Find where the given text appears and provide that cell's center as [X, Y] coordinate. 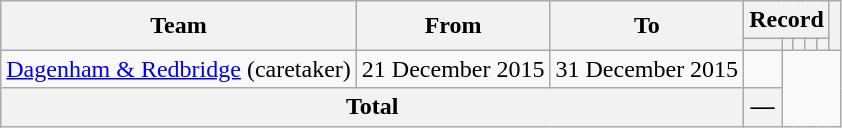
Total [372, 107]
21 December 2015 [453, 69]
To [647, 26]
31 December 2015 [647, 69]
From [453, 26]
— [763, 107]
Team [179, 26]
Dagenham & Redbridge (caretaker) [179, 69]
Record [787, 20]
